Find where the given text appears and provide that cell's center as [X, Y] coordinate. 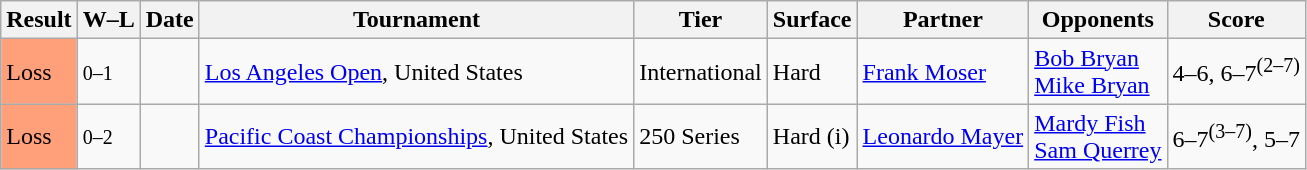
250 Series [701, 136]
Hard (i) [812, 136]
Hard [812, 72]
Score [1236, 20]
Opponents [1098, 20]
Tier [701, 20]
Pacific Coast Championships, United States [416, 136]
4–6, 6–7(2–7) [1236, 72]
Bob Bryan Mike Bryan [1098, 72]
Date [170, 20]
Result [39, 20]
Mardy Fish Sam Querrey [1098, 136]
International [701, 72]
Leonardo Mayer [943, 136]
W–L [108, 20]
Tournament [416, 20]
0–2 [108, 136]
6–7(3–7), 5–7 [1236, 136]
Frank Moser [943, 72]
Los Angeles Open, United States [416, 72]
0–1 [108, 72]
Surface [812, 20]
Partner [943, 20]
